Determine the [x, y] coordinate at the center of the cell enclosing the given text.  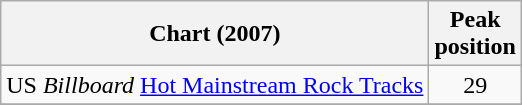
Peakposition [475, 34]
Chart (2007) [215, 34]
29 [475, 85]
US Billboard Hot Mainstream Rock Tracks [215, 85]
